Provide the [X, Y] coordinate of the cell's center where the given text is located.  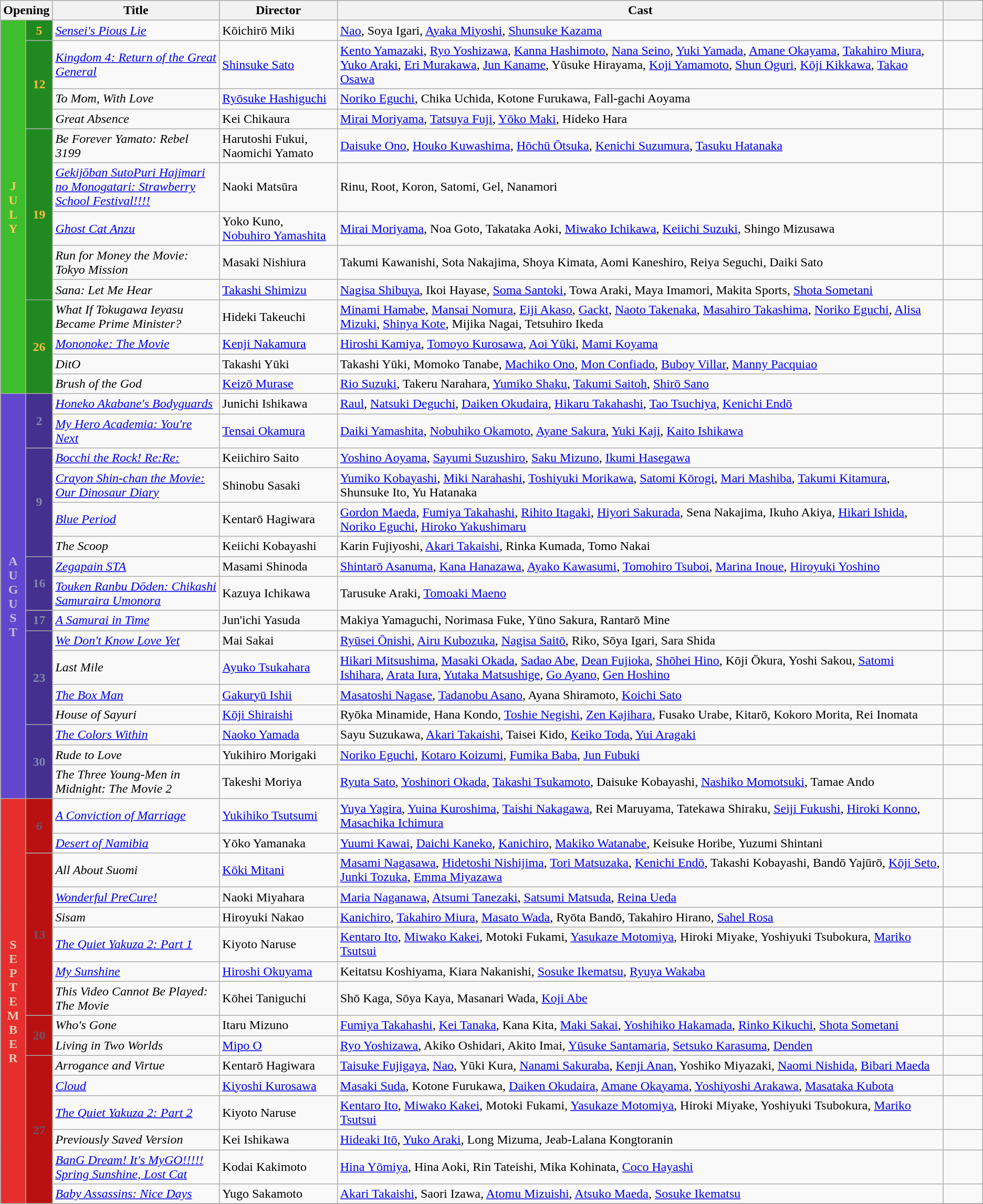
Touken Ranbu Dōden: Chikashi Samuraira Umonora [136, 594]
Mononoke: The Movie [136, 344]
Be Forever Yamato: Rebel 3199 [136, 146]
Great Absence [136, 119]
Yōko Yamanaka [278, 843]
Sayu Suzukawa, Akari Takaishi, Taisei Kido, Keiko Toda, Yui Aragaki [640, 734]
17 [39, 620]
Itaru Mizuno [278, 1025]
Naoki Matsūra [278, 187]
Blue Period [136, 519]
A Samurai in Time [136, 620]
Hina Yōmiya, Hina Aoki, Rin Tateishi, Mika Kohinata, Coco Hayashi [640, 1166]
Maria Naganawa, Atsumi Tanezaki, Satsumi Matsuda, Reina Ueda [640, 897]
Brush of the God [136, 384]
Keiichiro Saito [278, 458]
Director [278, 11]
Living in Two Worlds [136, 1045]
All About Suomi [136, 870]
House of Sayuri [136, 714]
Masami Nagasawa, Hidetoshi Nishijima, Tori Matsuzaka, Kenichi Endō, Takashi Kobayashi, Bandō Yajūrō, Kōji Seto, Junki Tozuka, Emma Miyazawa [640, 870]
Raul, Natsuki Deguchi, Daiken Okudaira, Hikaru Takahashi, Tao Tsuchiya, Kenichi Endō [640, 404]
Takumi Kawanishi, Sota Nakajima, Shoya Kimata, Aomi Kaneshiro, Reiya Seguchi, Daiki Sato [640, 263]
Masaki Suda, Kotone Furukawa, Daiken Okudaira, Amane Okayama, Yoshiyoshi Arakawa, Masataka Kubota [640, 1085]
Kōhei Taniguchi [278, 998]
Title [136, 11]
The Quiet Yakuza 2: Part 2 [136, 1113]
Cloud [136, 1085]
Kanichiro, Takahiro Miura, Masato Wada, Ryōta Bandō, Takahiro Hirano, Sahel Rosa [640, 917]
Kazuya Ichikawa [278, 594]
Hideaki Itō, Yuko Araki, Long Mizuma, Jeab-Lalana Kongtoranin [640, 1139]
Crayon Shin-chan the Movie: Our Dinosaur Diary [136, 485]
Hiroyuki Nakao [278, 917]
Ghost Cat Anzu [136, 228]
Kōki Mitani [278, 870]
The Colors Within [136, 734]
12 [39, 85]
Arrogance and Virtue [136, 1065]
Shinsuke Sato [278, 65]
Tensai Okamura [278, 431]
Rude to Love [136, 755]
Keizō Murase [278, 384]
Fumiya Takahashi, Kei Tanaka, Kana Kita, Maki Sakai, Yoshihiko Hakamada, Rinko Kikuchi, Shota Sometani [640, 1025]
Gakuryū Ishii [278, 694]
13 [39, 934]
The Scoop [136, 546]
BanG Dream! It's MyGO!!!!! Spring Sunshine, Lost Cat [136, 1166]
20 [39, 1035]
Shō Kaga, Sōya Kaya, Masanari Wada, Koji Abe [640, 998]
Yuumi Kawai, Daichi Kaneko, Kanichiro, Makiko Watanabe, Keisuke Horibe, Yuzumi Shintani [640, 843]
DitO [136, 364]
Run for Money the Movie: Tokyo Mission [136, 263]
Masatoshi Nagase, Tadanobu Asano, Ayana Shiramoto, Koichi Sato [640, 694]
Yukihiko Tsutsumi [278, 816]
My Sunshine [136, 971]
19 [39, 214]
Shintarō Asanuma, Kana Hanazawa, Ayako Kawasumi, Tomohiro Tsuboi, Marina Inoue, Hiroyuki Yoshino [640, 566]
Makiya Yamaguchi, Norimasa Fuke, Yūno Sakura, Rantarō Mine [640, 620]
Yugo Sakamoto [278, 1194]
30 [39, 762]
Takashi Shimizu [278, 289]
Gordon Maeda, Fumiya Takahashi, Rihito Itagaki, Hiyori Sakurada, Sena Nakajima, Ikuho Akiya, Hikari Ishida, Noriko Eguchi, Hiroko Yakushimaru [640, 519]
Masaki Nishiura [278, 263]
Kodai Kakimoto [278, 1166]
AUGUST [14, 597]
Nao, Soya Igari, Ayaka Miyoshi, Shunsuke Kazama [640, 30]
Tarusuke Araki, Tomoaki Maeno [640, 594]
Kōichirō Miki [278, 30]
The Box Man [136, 694]
Yukihiro Morigaki [278, 755]
Kingdom 4: Return of the Great General [136, 65]
Shinobu Sasaki [278, 485]
Mai Sakai [278, 640]
Jun'ichi Yasuda [278, 620]
Noriko Eguchi, Kotaro Koizumi, Fumika Baba, Jun Fubuki [640, 755]
2 [39, 421]
Kei Chikaura [278, 119]
Keiichi Kobayashi [278, 546]
27 [39, 1129]
Ryūsei Ōnishi, Airu Kubozuka, Nagisa Saitō, Riko, Sōya Igari, Sara Shida [640, 640]
Yuya Yagira, Yuina Kuroshima, Taishi Nakagawa, Rei Maruyama, Tatekawa Shiraku, Seiji Fukushi, Hiroki Konno, Masachika Ichimura [640, 816]
Ayuko Tsukahara [278, 667]
Ryuta Sato, Yoshinori Okada, Takashi Tsukamoto, Daisuke Kobayashi, Nashiko Momotsuki, Tamae Ando [640, 782]
Opening [26, 11]
26 [39, 347]
To Mom, With Love [136, 99]
6 [39, 826]
SEPTEMBER [14, 1001]
The Quiet Yakuza 2: Part 1 [136, 944]
Yoshino Aoyama, Sayumi Suzushiro, Saku Mizuno, Ikumi Hasegawa [640, 458]
Sisam [136, 917]
Mirai Moriyama, Noa Goto, Takataka Aoki, Miwako Ichikawa, Keiichi Suzuki, Shingo Mizusawa [640, 228]
Who's Gone [136, 1025]
Rio Suzuki, Takeru Narahara, Yumiko Shaku, Takumi Saitoh, Shirō Sano [640, 384]
Bocchi the Rock! Re:Re: [136, 458]
Naoko Yamada [278, 734]
Zegapain STA [136, 566]
Masami Shinoda [278, 566]
Daisuke Ono, Houko Kuwashima, Hōchū Ōtsuka, Kenichi Suzumura, Tasuku Hatanaka [640, 146]
Kōji Shiraishi [278, 714]
Previously Saved Version [136, 1139]
Gekijōban SutoPuri Hajimari no Monogatari: Strawberry School Festival!!!! [136, 187]
My Hero Academia: You're Next [136, 431]
Hideki Takeuchi [278, 316]
Yoko Kuno, Nobuhiro Yamashita [278, 228]
Takeshi Moriya [278, 782]
Hiroshi Kamiya, Tomoyo Kurosawa, Aoi Yūki, Mami Koyama [640, 344]
Honeko Akabane's Bodyguards [136, 404]
Keitatsu Koshiyama, Kiara Nakanishi, Sosuke Ikematsu, Ryuya Wakaba [640, 971]
The Three Young-Men in Midnight: The Movie 2 [136, 782]
Rinu, Root, Koron, Satomi, Gel, Nanamori [640, 187]
Mipo O [278, 1045]
Sana: Let Me Hear [136, 289]
Hiroshi Okuyama [278, 971]
Daiki Yamashita, Nobuhiko Okamoto, Ayane Sakura, Yuki Kaji, Kaito Ishikawa [640, 431]
5 [39, 30]
Junichi Ishikawa [278, 404]
Harutoshi Fukui, Naomichi Yamato [278, 146]
Kei Ishikawa [278, 1139]
Noriko Eguchi, Chika Uchida, Kotone Furukawa, Fall-gachi Aoyama [640, 99]
Nagisa Shibuya, Ikoi Hayase, Soma Santoki, Towa Araki, Maya Imamori, Makita Sports, Shota Sometani [640, 289]
9 [39, 502]
This Video Cannot Be Played: The Movie [136, 998]
Karin Fujiyoshi, Akari Takaishi, Rinka Kumada, Tomo Nakai [640, 546]
Desert of Namibia [136, 843]
Last Mile [136, 667]
Akari Takaishi, Saori Izawa, Atomu Mizuishi, Atsuko Maeda, Sosuke Ikematsu [640, 1194]
23 [39, 678]
Ryōka Minamide, Hana Kondo, Toshie Negishi, Zen Kajihara, Fusako Urabe, Kitarō, Kokoro Morita, Rei Inomata [640, 714]
A Conviction of Marriage [136, 816]
Takashi Yūki [278, 364]
Kiyoshi Kurosawa [278, 1085]
Ryo Yoshizawa, Akiko Oshidari, Akito Imai, Yūsuke Santamaria, Setsuko Karasuma, Denden [640, 1045]
Yumiko Kobayashi, Miki Narahashi, Toshiyuki Morikawa, Satomi Kōrogi, Mari Mashiba, Takumi Kitamura, Shunsuke Ito, Yu Hatanaka [640, 485]
Naoki Miyahara [278, 897]
We Don't Know Love Yet [136, 640]
16 [39, 583]
Cast [640, 11]
JULY [14, 207]
Taisuke Fujigaya, Nao, Yūki Kura, Nanami Sakuraba, Kenji Anan, Yoshiko Miyazaki, Naomi Nishida, Bibari Maeda [640, 1065]
Baby Assassins: Nice Days [136, 1194]
Kenji Nakamura [278, 344]
What If Tokugawa Ieyasu Became Prime Minister? [136, 316]
Ryōsuke Hashiguchi [278, 99]
Wonderful PreCure! [136, 897]
Takashi Yūki, Momoko Tanabe, Machiko Ono, Mon Confiado, Buboy Villar, Manny Pacquiao [640, 364]
Sensei's Pious Lie [136, 30]
Mirai Moriyama, Tatsuya Fuji, Yōko Maki, Hideko Hara [640, 119]
